Extract the [x, y] coordinate from the center of the cell holding the provided text.  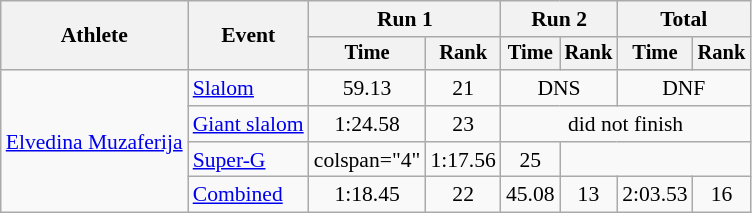
colspan="4" [368, 160]
2:03.53 [654, 195]
Elvedina Muzaferija [94, 141]
Super-G [248, 160]
Athlete [94, 36]
Event [248, 36]
23 [462, 124]
Run 2 [559, 19]
16 [722, 195]
Run 1 [405, 19]
25 [530, 160]
Giant slalom [248, 124]
DNS [559, 88]
13 [589, 195]
1:17.56 [462, 160]
22 [462, 195]
DNF [684, 88]
did not finish [626, 124]
Total [684, 19]
21 [462, 88]
Combined [248, 195]
1:18.45 [368, 195]
Slalom [248, 88]
1:24.58 [368, 124]
59.13 [368, 88]
45.08 [530, 195]
